Locate the cell with the specified text and output its (x, y) center coordinate. 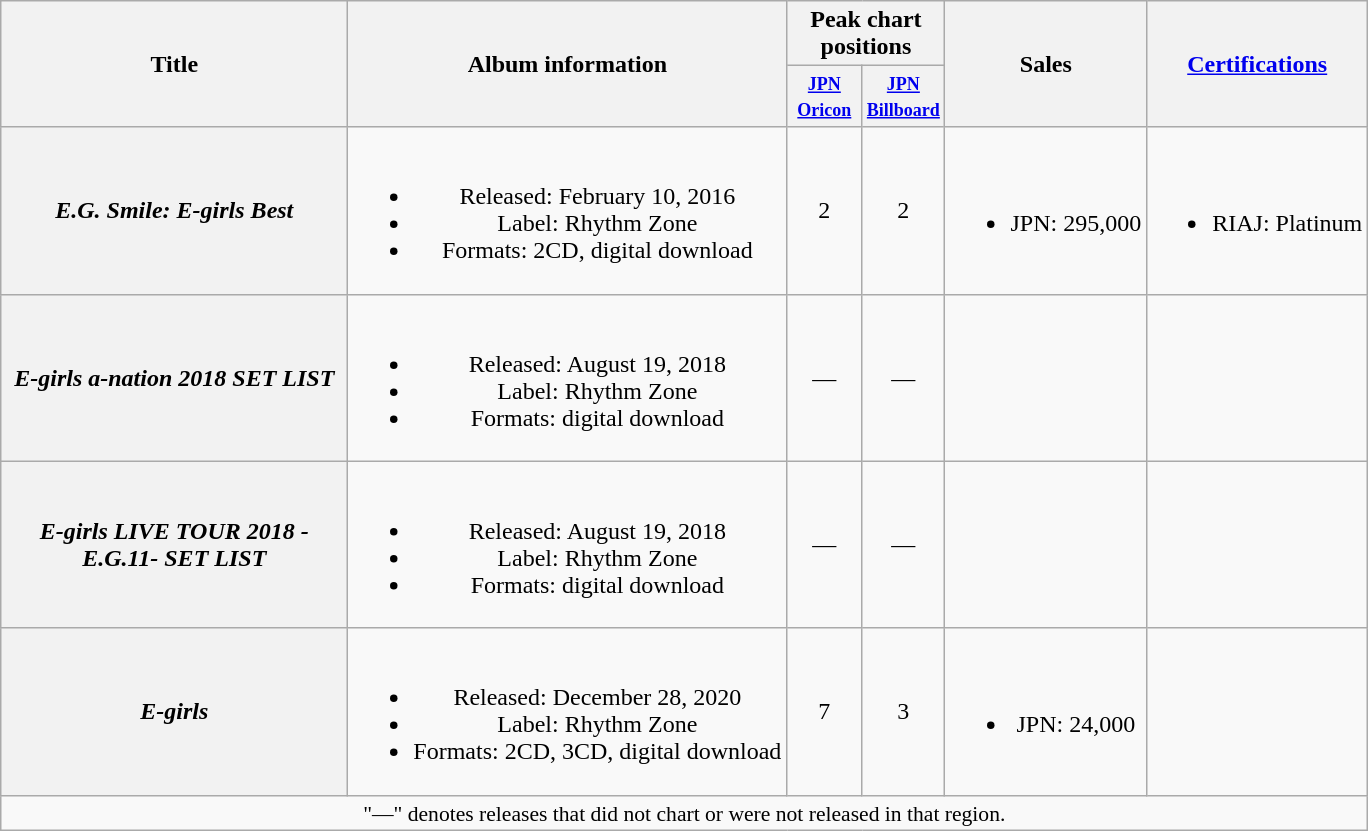
JPN: 295,000 (1046, 210)
JPNOricon (824, 96)
Peak chart positions (866, 34)
3 (904, 712)
Certifications (1258, 64)
E.G. Smile: E-girls Best (174, 210)
7 (824, 712)
JPN: 24,000 (1046, 712)
E-girls (174, 712)
RIAJ: Platinum (1258, 210)
E-girls LIVE TOUR 2018 -E.G.11- SET LIST (174, 544)
E-girls a-nation 2018 SET LIST (174, 378)
JPNBillboard (904, 96)
Album information (568, 64)
Sales (1046, 64)
Released: December 28, 2020Label: Rhythm ZoneFormats: 2CD, 3CD, digital download (568, 712)
Released: February 10, 2016 Label: Rhythm ZoneFormats: 2CD, digital download (568, 210)
Title (174, 64)
"—" denotes releases that did not chart or were not released in that region. (684, 813)
